Scan for the cell matching the given text and deliver its (x, y) coordinate at center. 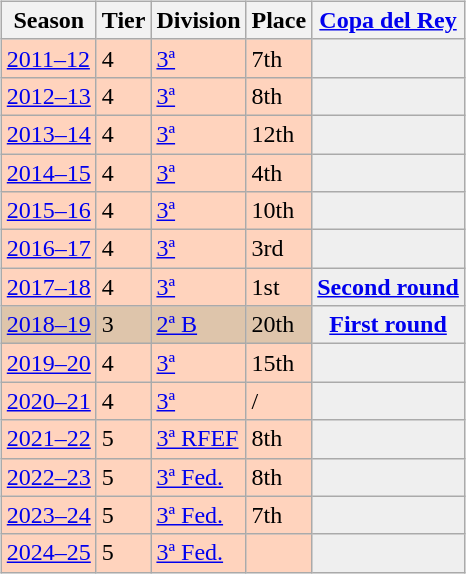
12th (279, 134)
2016–17 (48, 249)
Division (198, 20)
2012–13 (48, 96)
2013–14 (48, 134)
2024–25 (48, 553)
1st (279, 287)
3rd (279, 249)
2011–12 (48, 58)
2014–15 (48, 173)
First round (388, 325)
Tier (124, 20)
10th (279, 211)
Copa del Rey (388, 20)
15th (279, 363)
Season (48, 20)
2019–20 (48, 363)
2ª B (198, 325)
/ (279, 401)
2023–24 (48, 515)
2020–21 (48, 401)
20th (279, 325)
2017–18 (48, 287)
2021–22 (48, 439)
Place (279, 20)
4th (279, 173)
2015–16 (48, 211)
3 (124, 325)
3ª RFEF (198, 439)
Second round (388, 287)
2022–23 (48, 477)
2018–19 (48, 325)
